Return (x, y) of the center of cell containing provided text 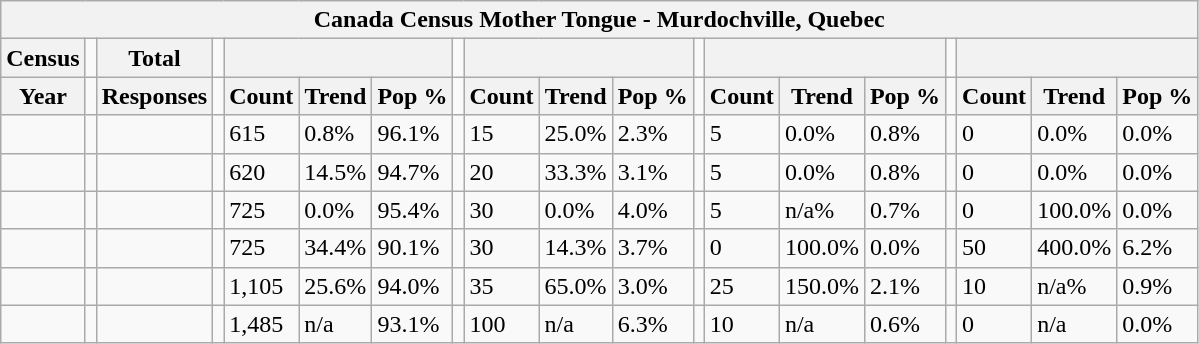
4.0% (652, 210)
93.1% (412, 324)
15 (502, 134)
0.7% (904, 210)
90.1% (412, 248)
94.7% (412, 172)
35 (502, 286)
95.4% (412, 210)
25 (742, 286)
150.0% (822, 286)
6.2% (1158, 248)
Census (43, 58)
0.9% (1158, 286)
1,105 (262, 286)
65.0% (576, 286)
6.3% (652, 324)
3.7% (652, 248)
33.3% (576, 172)
20 (502, 172)
Responses (154, 96)
14.3% (576, 248)
Year (43, 96)
34.4% (336, 248)
0.6% (904, 324)
Canada Census Mother Tongue - Murdochville, Quebec (600, 20)
615 (262, 134)
Total (154, 58)
50 (994, 248)
1,485 (262, 324)
94.0% (412, 286)
3.1% (652, 172)
25.0% (576, 134)
2.3% (652, 134)
14.5% (336, 172)
2.1% (904, 286)
3.0% (652, 286)
100 (502, 324)
25.6% (336, 286)
96.1% (412, 134)
400.0% (1074, 248)
620 (262, 172)
